Capture the cell that displays the provided text and extract its [X, Y] central coordinate. 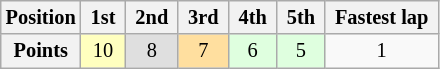
4th [253, 17]
Position [41, 17]
5th [301, 17]
1st [104, 17]
6 [253, 51]
Fastest lap [382, 17]
10 [104, 51]
7 [203, 51]
Points [41, 51]
8 [152, 51]
5 [301, 51]
1 [382, 51]
2nd [152, 17]
3rd [203, 17]
